Find where the given text appears and provide that cell's center as (X, Y) coordinate. 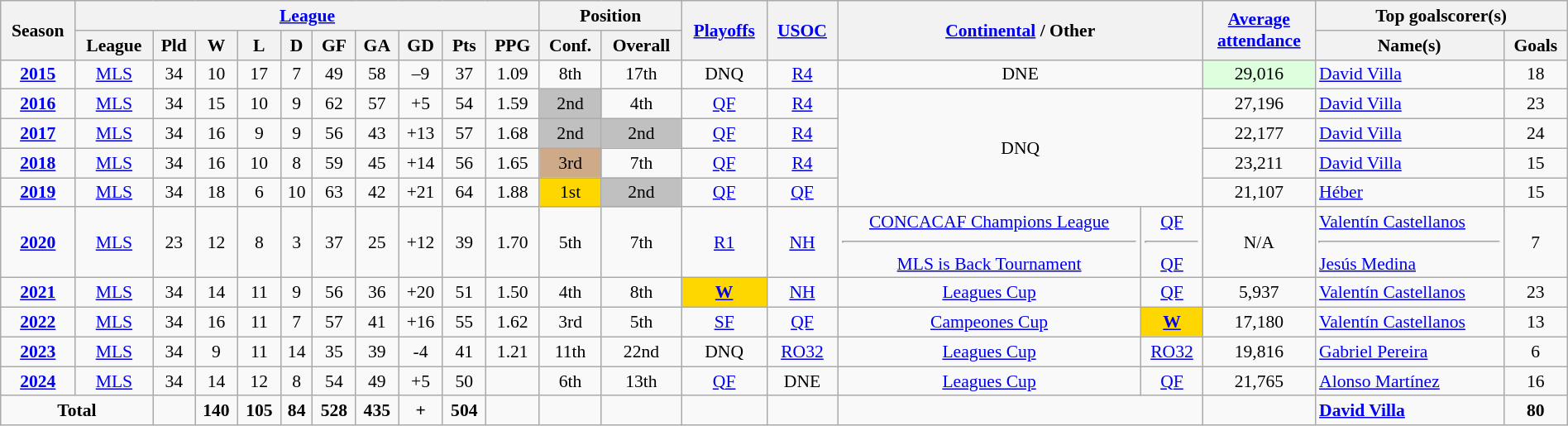
+ (421, 411)
Continental / Other (1021, 30)
Top goalscorer(s) (1441, 16)
2015 (38, 74)
–9 (421, 74)
24 (1535, 134)
1.68 (513, 134)
5,937 (1259, 293)
13th (642, 381)
51 (464, 293)
Goals (1535, 45)
+21 (421, 193)
6th (571, 381)
Valentín Castellanos Jesús Medina (1409, 243)
435 (377, 411)
Overall (642, 45)
35 (334, 352)
Héber (1409, 193)
Gabriel Pereira (1409, 352)
D (296, 45)
80 (1535, 411)
58 (377, 74)
+20 (421, 293)
+16 (421, 323)
2018 (38, 163)
+13 (421, 134)
43 (377, 134)
11th (571, 352)
1.70 (513, 243)
17 (259, 74)
2020 (38, 243)
Total (77, 411)
2021 (38, 293)
21,765 (1259, 381)
3 (296, 243)
CONCACAF Champions LeagueMLS is Back Tournament (989, 243)
2016 (38, 104)
17th (642, 74)
QFQF (1171, 243)
504 (464, 411)
Campeones Cup (989, 323)
1.09 (513, 74)
-4 (421, 352)
Pld (174, 45)
140 (217, 411)
1.21 (513, 352)
1.50 (513, 293)
22nd (642, 352)
GF (334, 45)
528 (334, 411)
GD (421, 45)
84 (296, 411)
PPG (513, 45)
Playoffs (724, 30)
2017 (38, 134)
SF (724, 323)
25 (377, 243)
GA (377, 45)
1.62 (513, 323)
45 (377, 163)
50 (464, 381)
Position (610, 16)
Average attendance (1259, 30)
23,211 (1259, 163)
N/A (1259, 243)
63 (334, 193)
Pts (464, 45)
Alonso Martínez (1409, 381)
19,816 (1259, 352)
27,196 (1259, 104)
+12 (421, 243)
21,107 (1259, 193)
Conf. (571, 45)
L (259, 45)
42 (377, 193)
17,180 (1259, 323)
2019 (38, 193)
1st (571, 193)
+14 (421, 163)
1.88 (513, 193)
59 (334, 163)
1.65 (513, 163)
13 (1535, 323)
2024 (38, 381)
2023 (38, 352)
USOC (802, 30)
64 (464, 193)
1.59 (513, 104)
2022 (38, 323)
55 (464, 323)
Name(s) (1409, 45)
36 (377, 293)
22,177 (1259, 134)
Season (38, 30)
62 (334, 104)
R1 (724, 243)
105 (259, 411)
29,016 (1259, 74)
